Find where the given text appears and provide that cell's center as (X, Y) coordinate. 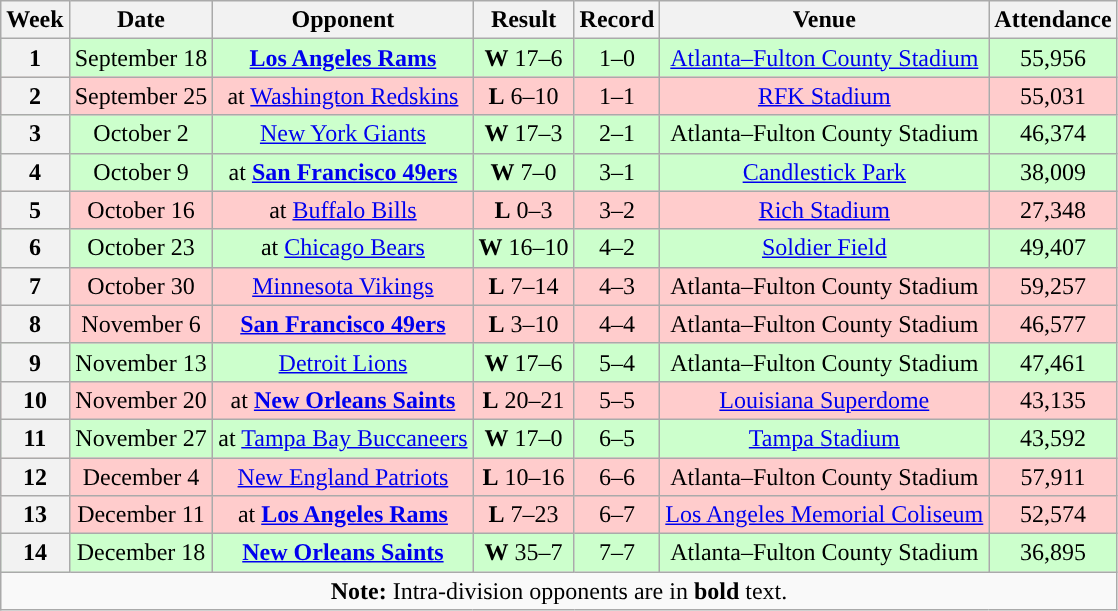
W 7–0 (524, 172)
1–1 (617, 96)
L 6–10 (524, 96)
8 (35, 324)
October 2 (141, 134)
57,911 (1053, 477)
W 35–7 (524, 553)
3–1 (617, 172)
L 7–14 (524, 286)
at Buffalo Bills (343, 210)
W 17–3 (524, 134)
27,348 (1053, 210)
12 (35, 477)
13 (35, 515)
6–5 (617, 438)
2–1 (617, 134)
36,895 (1053, 553)
L 3–10 (524, 324)
5 (35, 210)
at Washington Redskins (343, 96)
55,956 (1053, 58)
November 6 (141, 324)
46,374 (1053, 134)
New Orleans Saints (343, 553)
52,574 (1053, 515)
49,407 (1053, 248)
6 (35, 248)
Opponent (343, 20)
Candlestick Park (824, 172)
7–7 (617, 553)
Note: Intra-division opponents are in bold text. (559, 591)
4 (35, 172)
W 17–0 (524, 438)
43,135 (1053, 400)
December 18 (141, 553)
November 13 (141, 362)
Detroit Lions (343, 362)
6–6 (617, 477)
October 30 (141, 286)
at Tampa Bay Buccaneers (343, 438)
December 11 (141, 515)
3 (35, 134)
October 16 (141, 210)
4–3 (617, 286)
7 (35, 286)
4–4 (617, 324)
November 27 (141, 438)
11 (35, 438)
46,577 (1053, 324)
October 9 (141, 172)
43,592 (1053, 438)
San Francisco 49ers (343, 324)
L 0–3 (524, 210)
Rich Stadium (824, 210)
14 (35, 553)
at San Francisco 49ers (343, 172)
Minnesota Vikings (343, 286)
New England Patriots (343, 477)
10 (35, 400)
Attendance (1053, 20)
L 10–16 (524, 477)
RFK Stadium (824, 96)
Tampa Stadium (824, 438)
Week (35, 20)
Los Angeles Memorial Coliseum (824, 515)
at Los Angeles Rams (343, 515)
47,461 (1053, 362)
6–7 (617, 515)
5–4 (617, 362)
Date (141, 20)
Result (524, 20)
L 7–23 (524, 515)
59,257 (1053, 286)
2 (35, 96)
Record (617, 20)
at Chicago Bears (343, 248)
1 (35, 58)
Louisiana Superdome (824, 400)
L 20–21 (524, 400)
1–0 (617, 58)
55,031 (1053, 96)
October 23 (141, 248)
New York Giants (343, 134)
December 4 (141, 477)
3–2 (617, 210)
Venue (824, 20)
September 25 (141, 96)
Soldier Field (824, 248)
W 16–10 (524, 248)
November 20 (141, 400)
September 18 (141, 58)
at New Orleans Saints (343, 400)
Los Angeles Rams (343, 58)
4–2 (617, 248)
9 (35, 362)
38,009 (1053, 172)
5–5 (617, 400)
